Capture the cell that displays the provided text and extract its [X, Y] central coordinate. 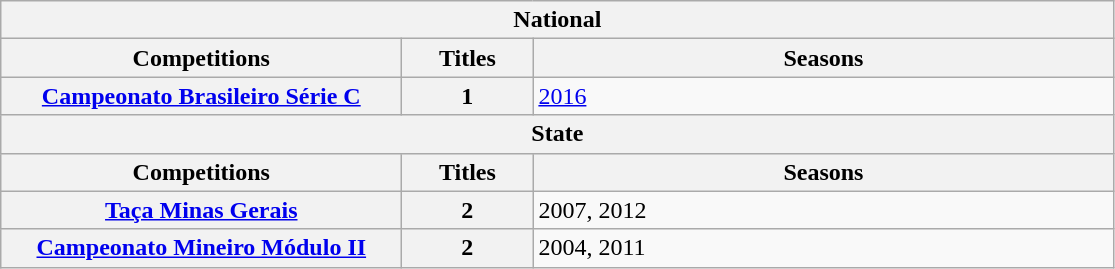
Taça Minas Gerais [202, 210]
2016 [824, 96]
Campeonato Mineiro Módulo II [202, 248]
National [558, 20]
State [558, 134]
Campeonato Brasileiro Série C [202, 96]
1 [468, 96]
2004, 2011 [824, 248]
2007, 2012 [824, 210]
